Output the (x, y) coordinate of the center of the cell containing the given text.  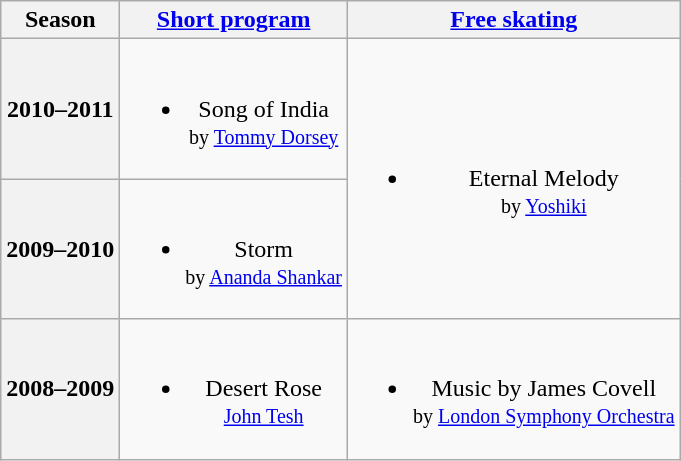
2010–2011 (60, 109)
2009–2010 (60, 249)
Music by James Covell by London Symphony Orchestra (514, 389)
Desert Rose John Tesh (234, 389)
Storm by Ananda Shankar (234, 249)
Season (60, 20)
Eternal Melody by Yoshiki (514, 179)
Song of India by Tommy Dorsey (234, 109)
2008–2009 (60, 389)
Short program (234, 20)
Free skating (514, 20)
